Pinpoint the cell where the given text exists, returning its (X, Y) midpoint coordinate. 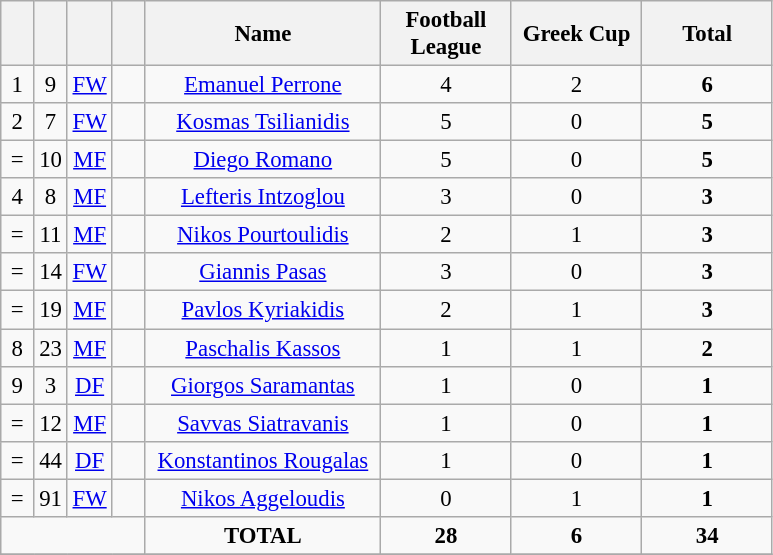
23 (50, 348)
Total (708, 34)
Paschalis Kassos (263, 348)
11 (50, 235)
10 (50, 160)
Konstantinos Rougalas (263, 460)
Emanuel Perrone (263, 85)
Giannis Pasas (263, 273)
Lefteris Intzoglou (263, 197)
12 (50, 423)
Kosmas Tsilianidis (263, 122)
7 (50, 122)
Greek Cup (576, 34)
Diego Romano (263, 160)
Nikos Aggeloudis (263, 498)
Football League (446, 34)
TOTAL (263, 536)
Savvas Siatravanis (263, 423)
Name (263, 34)
91 (50, 498)
Pavlos Kyriakidis (263, 310)
Giorgos Saramantas (263, 385)
19 (50, 310)
Nikos Pourtoulidis (263, 235)
34 (708, 536)
44 (50, 460)
14 (50, 273)
28 (446, 536)
